For the text-containing cell, return its midpoint in [x, y] coordinate format. 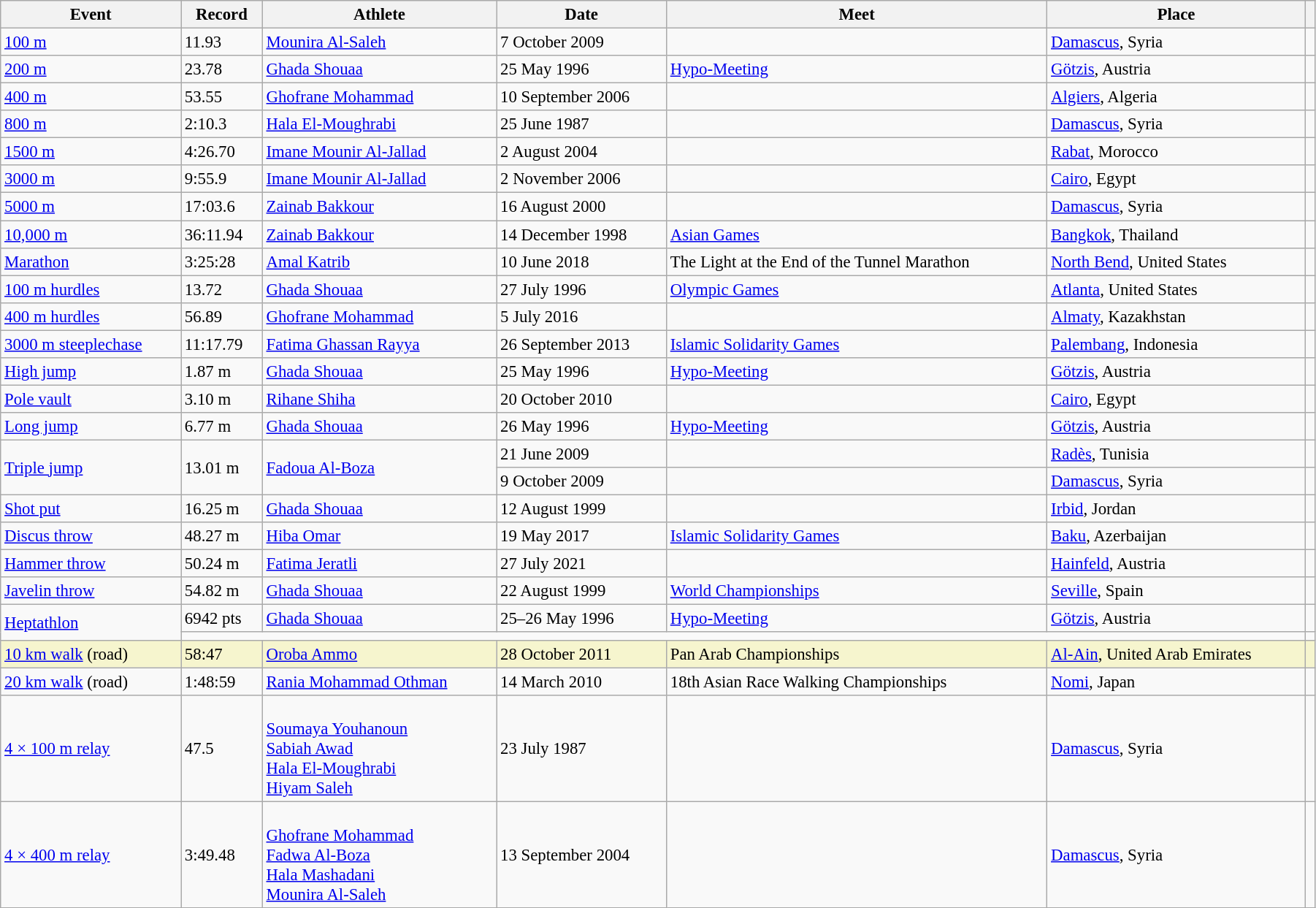
47.5 [222, 748]
56.89 [222, 316]
1500 m [91, 152]
25–26 May 1996 [581, 619]
Amal Katrib [380, 262]
Pole vault [91, 399]
7 October 2009 [581, 42]
High jump [91, 372]
27 July 1996 [581, 289]
4:26.70 [222, 152]
Date [581, 15]
Javelin throw [91, 591]
21 June 2009 [581, 454]
3000 m steeplechase [91, 344]
20 km walk (road) [91, 682]
9:55.9 [222, 179]
13.01 m [222, 468]
Fatima Jeratli [380, 564]
10 September 2006 [581, 97]
10 km walk (road) [91, 654]
200 m [91, 69]
27 July 2021 [581, 564]
Al-Ain, United Arab Emirates [1176, 654]
Radès, Tunisia [1176, 454]
6942 pts [222, 619]
58:47 [222, 654]
14 December 1998 [581, 234]
Pan Arab Championships [856, 654]
4 × 100 m relay [91, 748]
3000 m [91, 179]
2:10.3 [222, 124]
Algiers, Algeria [1176, 97]
Asian Games [856, 234]
13.72 [222, 289]
16.25 m [222, 509]
54.82 m [222, 591]
Fadoua Al-Boza [380, 468]
17:03.6 [222, 207]
Rania Mohammad Othman [380, 682]
23.78 [222, 69]
9 October 2009 [581, 481]
48.27 m [222, 536]
10,000 m [91, 234]
14 March 2010 [581, 682]
Oroba Ammo [380, 654]
World Championships [856, 591]
Hiba Omar [380, 536]
23 July 1987 [581, 748]
Palembang, Indonesia [1176, 344]
100 m hurdles [91, 289]
Atlanta, United States [1176, 289]
Nomi, Japan [1176, 682]
1.87 m [222, 372]
26 May 1996 [581, 427]
Heptathlon [91, 622]
Event [91, 15]
2 November 2006 [581, 179]
50.24 m [222, 564]
Place [1176, 15]
Hainfeld, Austria [1176, 564]
3.10 m [222, 399]
Ghofrane MohammadFadwa Al-BozaHala MashadaniMounira Al-Saleh [380, 855]
2 August 2004 [581, 152]
36:11.94 [222, 234]
Baku, Azerbaijan [1176, 536]
Irbid, Jordan [1176, 509]
Seville, Spain [1176, 591]
26 September 2013 [581, 344]
Hala El-Moughrabi [380, 124]
3:49.48 [222, 855]
Marathon [91, 262]
Fatima Ghassan Rayya [380, 344]
25 June 1987 [581, 124]
1:48:59 [222, 682]
53.55 [222, 97]
800 m [91, 124]
North Bend, United States [1176, 262]
4 × 400 m relay [91, 855]
10 June 2018 [581, 262]
6.77 m [222, 427]
Discus throw [91, 536]
16 August 2000 [581, 207]
Hammer throw [91, 564]
5 July 2016 [581, 316]
Athlete [380, 15]
400 m [91, 97]
Meet [856, 15]
28 October 2011 [581, 654]
Rabat, Morocco [1176, 152]
Record [222, 15]
400 m hurdles [91, 316]
11.93 [222, 42]
11:17.79 [222, 344]
Mounira Al-Saleh [380, 42]
22 August 1999 [581, 591]
Shot put [91, 509]
Olympic Games [856, 289]
Triple jump [91, 468]
Rihane Shiha [380, 399]
100 m [91, 42]
5000 m [91, 207]
13 September 2004 [581, 855]
20 October 2010 [581, 399]
19 May 2017 [581, 536]
Soumaya YouhanounSabiah AwadHala El-MoughrabiHiyam Saleh [380, 748]
The Light at the End of the Tunnel Marathon [856, 262]
Long jump [91, 427]
18th Asian Race Walking Championships [856, 682]
12 August 1999 [581, 509]
Bangkok, Thailand [1176, 234]
3:25:28 [222, 262]
Almaty, Kazakhstan [1176, 316]
